Output the [X, Y] coordinate of the center of the cell containing the given text.  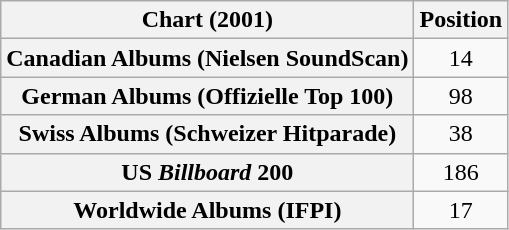
German Albums (Offizielle Top 100) [208, 96]
186 [461, 172]
Worldwide Albums (IFPI) [208, 210]
14 [461, 58]
Chart (2001) [208, 20]
Swiss Albums (Schweizer Hitparade) [208, 134]
Position [461, 20]
US Billboard 200 [208, 172]
Canadian Albums (Nielsen SoundScan) [208, 58]
98 [461, 96]
17 [461, 210]
38 [461, 134]
